Pinpoint the cell where the given text exists, returning its [X, Y] midpoint coordinate. 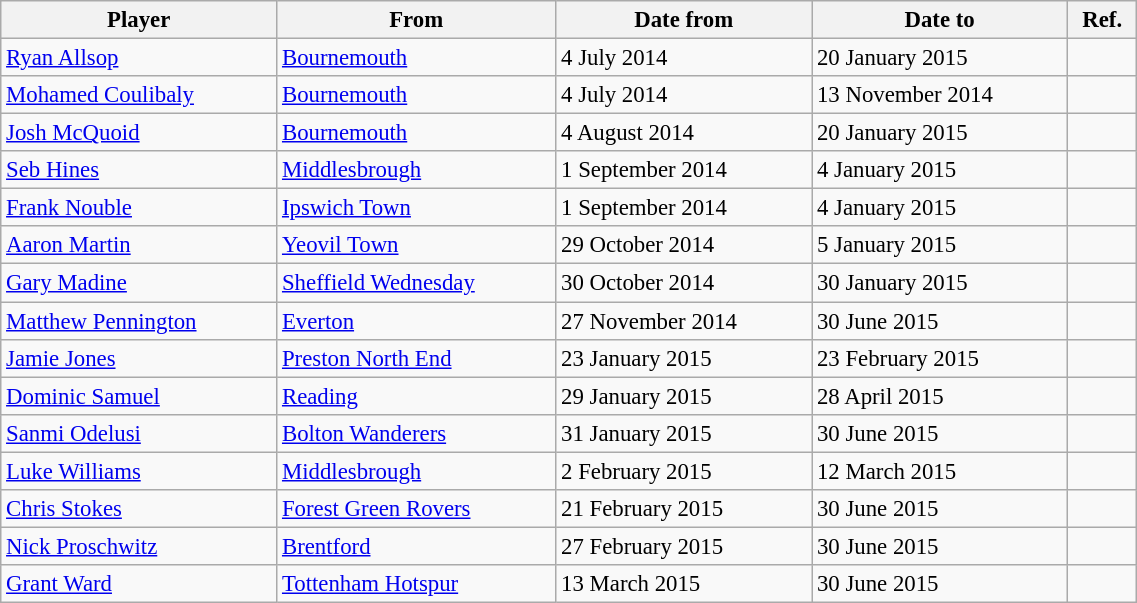
Ryan Allsop [139, 58]
5 January 2015 [940, 245]
2 February 2015 [684, 471]
Sheffield Wednesday [416, 283]
4 August 2014 [684, 133]
12 March 2015 [940, 471]
Forest Green Rovers [416, 509]
From [416, 20]
Seb Hines [139, 170]
Matthew Pennington [139, 321]
Mohamed Coulibaly [139, 95]
Reading [416, 396]
Aaron Martin [139, 245]
Yeovil Town [416, 245]
Frank Nouble [139, 208]
Jamie Jones [139, 358]
31 January 2015 [684, 433]
Ref. [1102, 20]
Gary Madine [139, 283]
Luke Williams [139, 471]
28 April 2015 [940, 396]
21 February 2015 [684, 509]
Player [139, 20]
Sanmi Odelusi [139, 433]
13 November 2014 [940, 95]
Josh McQuoid [139, 133]
Chris Stokes [139, 509]
29 October 2014 [684, 245]
Preston North End [416, 358]
27 February 2015 [684, 546]
Ipswich Town [416, 208]
30 October 2014 [684, 283]
27 November 2014 [684, 321]
Date to [940, 20]
Bolton Wanderers [416, 433]
13 March 2015 [684, 584]
23 February 2015 [940, 358]
29 January 2015 [684, 396]
Brentford [416, 546]
Grant Ward [139, 584]
Everton [416, 321]
Tottenham Hotspur [416, 584]
Nick Proschwitz [139, 546]
23 January 2015 [684, 358]
Dominic Samuel [139, 396]
Date from [684, 20]
30 January 2015 [940, 283]
